Locate the cell with the specified text and output its [X, Y] center coordinate. 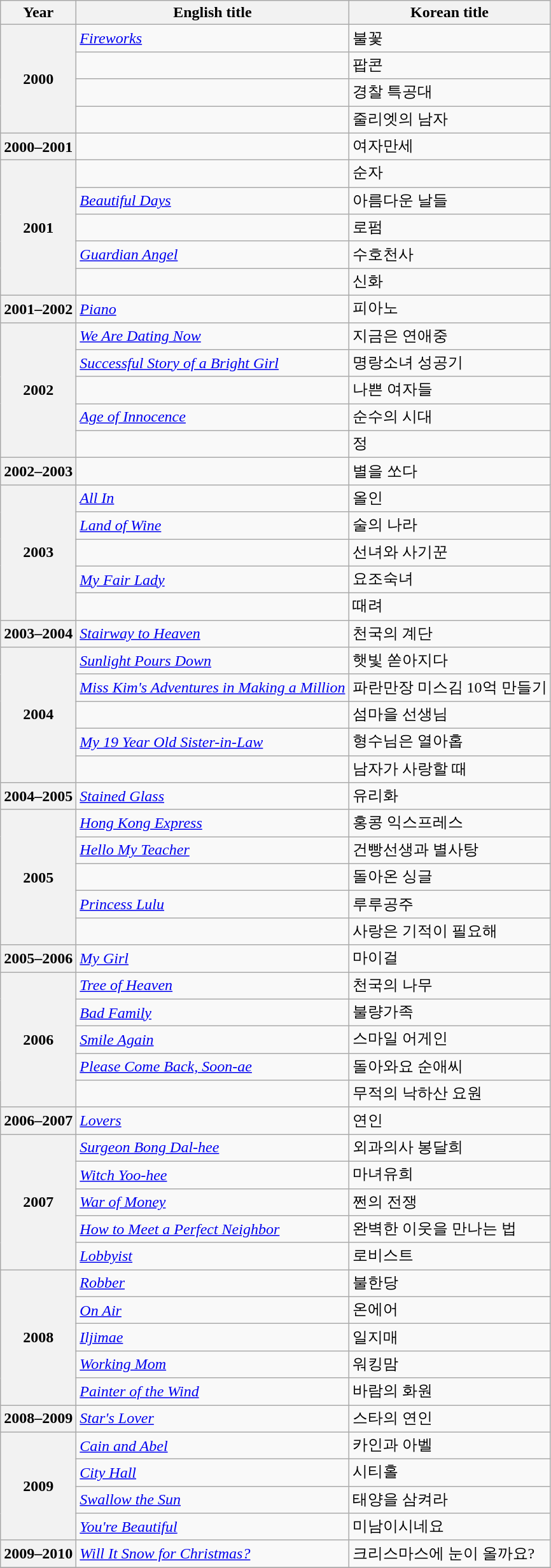
선녀와 사기꾼 [449, 553]
Witch Yoo-hee [213, 1175]
2004–2005 [38, 796]
요조숙녀 [449, 580]
2008–2009 [38, 1419]
Working Mom [213, 1365]
2005–2006 [38, 959]
일지매 [449, 1338]
Star's Lover [213, 1419]
섬마을 선생님 [449, 715]
Stairway to Heaven [213, 633]
지금은 연애중 [449, 336]
Please Come Back, Soon-ae [213, 1067]
불한당 [449, 1283]
War of Money [213, 1202]
Beautiful Days [213, 201]
Princess Lulu [213, 904]
2003 [38, 552]
마이걸 [449, 959]
Bad Family [213, 1012]
Stained Glass [213, 796]
돌아와요 순애씨 [449, 1067]
피아노 [449, 309]
순수의 시대 [449, 417]
Miss Kim's Adventures in Making a Million [213, 688]
천국의 계단 [449, 633]
남자가 사랑할 때 [449, 769]
2006 [38, 1039]
2000–2001 [38, 146]
로펌 [449, 228]
Painter of the Wind [213, 1391]
Lovers [213, 1120]
루루공주 [449, 904]
2001 [38, 228]
Korean title [449, 13]
Sunlight Pours Down [213, 661]
English title [213, 13]
불꽃 [449, 38]
Surgeon Bong Dal-hee [213, 1148]
카인과 아벨 [449, 1446]
2003–2004 [38, 633]
스타의 연인 [449, 1419]
스마일 어게인 [449, 1040]
나쁜 여자들 [449, 390]
Age of Innocence [213, 417]
때려 [449, 607]
천국의 나무 [449, 986]
바람의 화원 [449, 1391]
Will It Snow for Christmas? [213, 1554]
사랑은 기적이 필요해 [449, 931]
You're Beautiful [213, 1527]
2001–2002 [38, 309]
유리화 [449, 796]
명랑소녀 성공기 [449, 364]
홍콩 익스프레스 [449, 823]
All In [213, 499]
My Girl [213, 959]
워킹맘 [449, 1365]
마녀유희 [449, 1175]
쩐의 전쟁 [449, 1202]
Hello My Teacher [213, 851]
Year [38, 13]
건빵선생과 별사탕 [449, 851]
태양을 삼켜라 [449, 1499]
Piano [213, 309]
신화 [449, 282]
My 19 Year Old Sister-in-Law [213, 741]
시티홀 [449, 1473]
술의 나라 [449, 525]
줄리엣의 남자 [449, 120]
팝콘 [449, 65]
How to Meet a Perfect Neighbor [213, 1230]
크리스마스에 눈이 올까요? [449, 1554]
2006–2007 [38, 1120]
My Fair Lady [213, 580]
파란만장 미스김 10억 만들기 [449, 688]
Swallow the Sun [213, 1499]
무적의 낙하산 요원 [449, 1094]
City Hall [213, 1473]
경찰 특공대 [449, 93]
On Air [213, 1310]
돌아온 싱글 [449, 877]
2009 [38, 1486]
Cain and Abel [213, 1446]
외과의사 봉달희 [449, 1148]
온에어 [449, 1310]
Fireworks [213, 38]
올인 [449, 499]
2005 [38, 877]
2002 [38, 390]
햇빛 쏟아지다 [449, 661]
Guardian Angel [213, 254]
2002–2003 [38, 472]
Successful Story of a Bright Girl [213, 364]
미남이시네요 [449, 1527]
Land of Wine [213, 525]
연인 [449, 1120]
2008 [38, 1338]
불량가족 [449, 1012]
완벽한 이웃을 만나는 법 [449, 1230]
Robber [213, 1283]
2000 [38, 79]
수호천사 [449, 254]
We Are Dating Now [213, 336]
로비스트 [449, 1256]
별을 쏘다 [449, 472]
2007 [38, 1202]
2009–2010 [38, 1554]
정 [449, 444]
여자만세 [449, 146]
아름다운 날들 [449, 201]
Iljimae [213, 1338]
Hong Kong Express [213, 823]
형수님은 열아홉 [449, 741]
2004 [38, 715]
Tree of Heaven [213, 986]
Lobbyist [213, 1256]
순자 [449, 174]
Smile Again [213, 1040]
